From the cell containing the given text, extract its center point as [x, y] coordinate. 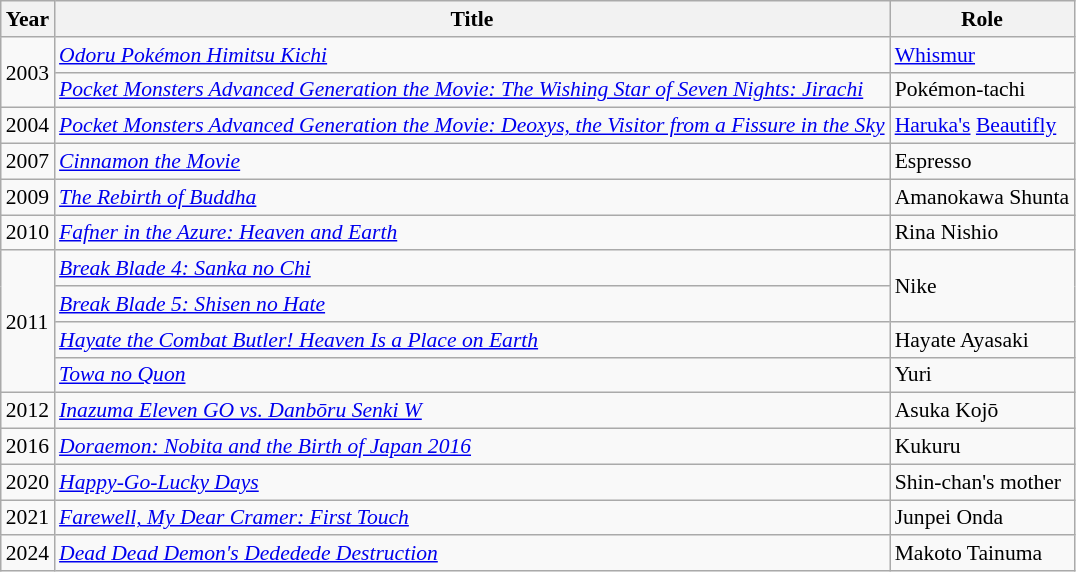
Role [982, 19]
2016 [28, 447]
Pokémon-tachi [982, 90]
Hayate the Combat Butler! Heaven Is a Place on Earth [472, 340]
Pocket Monsters Advanced Generation the Movie: Deoxys, the Visitor from a Fissure in the Sky [472, 126]
Yuri [982, 375]
Kukuru [982, 447]
2009 [28, 197]
2012 [28, 411]
Inazuma Eleven GO vs. Danbōru Senki W [472, 411]
Happy-Go-Lucky Days [472, 482]
Towa no Quon [472, 375]
Asuka Kojō [982, 411]
Doraemon: Nobita and the Birth of Japan 2016 [472, 447]
Shin-chan's mother [982, 482]
Pocket Monsters Advanced Generation the Movie: The Wishing Star of Seven Nights: Jirachi [472, 90]
Makoto Tainuma [982, 554]
2007 [28, 162]
Espresso [982, 162]
Break Blade 5: Shisen no Hate [472, 304]
2010 [28, 233]
2011 [28, 322]
Junpei Onda [982, 518]
Farewell, My Dear Cramer: First Touch [472, 518]
Dead Dead Demon's Dededede Destruction [472, 554]
Break Blade 4: Sanka no Chi [472, 269]
Odoru Pokémon Himitsu Kichi [472, 55]
Rina Nishio [982, 233]
Hayate Ayasaki [982, 340]
Haruka's Beautifly [982, 126]
Year [28, 19]
Fafner in the Azure: Heaven and Earth [472, 233]
Title [472, 19]
Cinnamon the Movie [472, 162]
2003 [28, 72]
2021 [28, 518]
2020 [28, 482]
Nike [982, 286]
2004 [28, 126]
Whismur [982, 55]
Amanokawa Shunta [982, 197]
The Rebirth of Buddha [472, 197]
2024 [28, 554]
